Extract the [x, y] coordinate from the center of the cell holding the provided text.  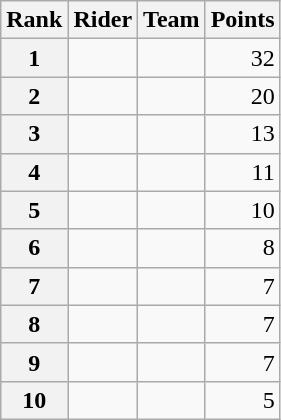
20 [242, 96]
1 [34, 58]
4 [34, 172]
6 [34, 248]
9 [34, 362]
3 [34, 134]
Rider [103, 20]
2 [34, 96]
13 [242, 134]
11 [242, 172]
Rank [34, 20]
Points [242, 20]
Team [172, 20]
32 [242, 58]
